Extract the [x, y] coordinate from the center of the cell holding the provided text.  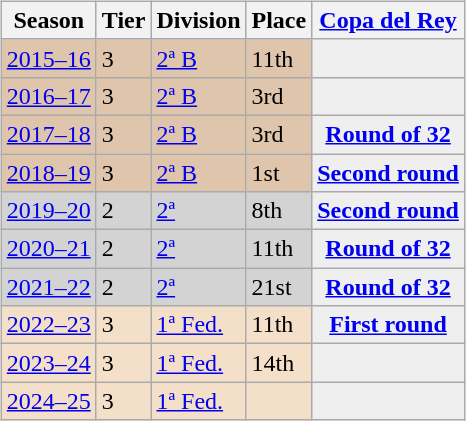
Division [198, 20]
21st [279, 287]
2017–18 [48, 134]
2024–25 [48, 401]
2019–20 [48, 211]
14th [279, 363]
1st [279, 173]
2018–19 [48, 173]
2022–23 [48, 325]
First round [388, 325]
2016–17 [48, 96]
Season [48, 20]
Tier [124, 20]
Place [279, 20]
2021–22 [48, 287]
2023–24 [48, 363]
2015–16 [48, 58]
8th [279, 211]
Copa del Rey [388, 20]
2020–21 [48, 249]
